Determine the [X, Y] coordinate at the center of the cell enclosing the given text.  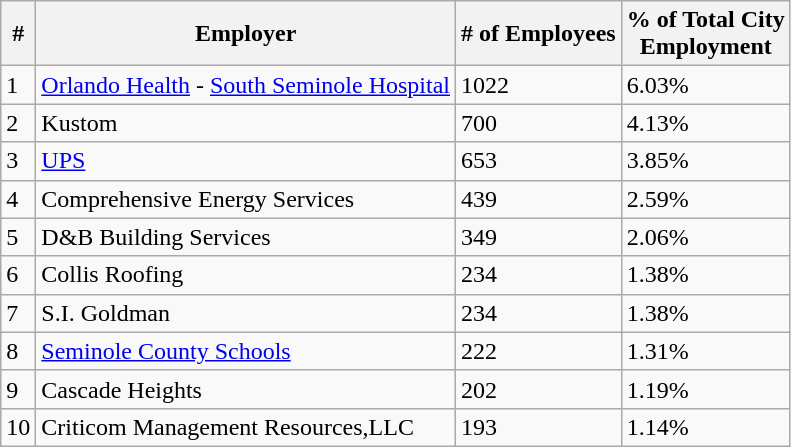
Kustom [246, 123]
# [18, 34]
D&B Building Services [246, 237]
10 [18, 427]
349 [538, 237]
6.03% [706, 85]
202 [538, 389]
% of Total CityEmployment [706, 34]
2.06% [706, 237]
1.14% [706, 427]
5 [18, 237]
Cascade Heights [246, 389]
222 [538, 351]
439 [538, 199]
3.85% [706, 161]
193 [538, 427]
1022 [538, 85]
UPS [246, 161]
4.13% [706, 123]
Comprehensive Energy Services [246, 199]
1.31% [706, 351]
4 [18, 199]
700 [538, 123]
653 [538, 161]
7 [18, 313]
1.19% [706, 389]
2.59% [706, 199]
Seminole County Schools [246, 351]
9 [18, 389]
Collis Roofing [246, 275]
2 [18, 123]
Employer [246, 34]
8 [18, 351]
1 [18, 85]
# of Employees [538, 34]
Orlando Health - South Seminole Hospital [246, 85]
Criticom Management Resources,LLC [246, 427]
3 [18, 161]
S.I. Goldman [246, 313]
6 [18, 275]
